Locate the cell with the specified text and output its [X, Y] center coordinate. 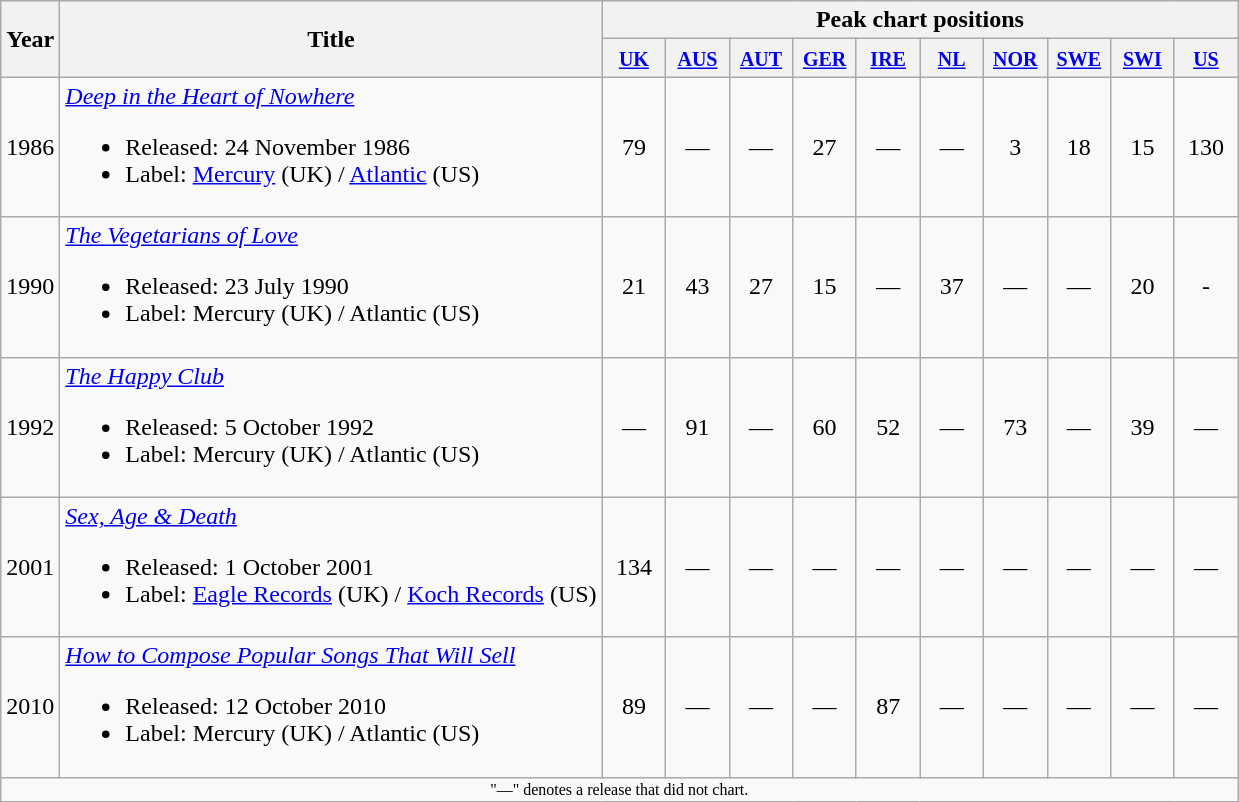
SWE [1079, 58]
IRE [888, 58]
NL [952, 58]
Year [30, 39]
134 [634, 567]
The Vegetarians of LoveReleased: 23 July 1990Label: Mercury (UK) / Atlantic (US) [331, 287]
Sex, Age & DeathReleased: 1 October 2001Label: Eagle Records (UK) / Koch Records (US) [331, 567]
- [1206, 287]
39 [1143, 427]
79 [634, 147]
SWI [1143, 58]
89 [634, 707]
18 [1079, 147]
1992 [30, 427]
130 [1206, 147]
2010 [30, 707]
43 [698, 287]
UK [634, 58]
91 [698, 427]
Deep in the Heart of NowhereReleased: 24 November 1986Label: Mercury (UK) / Atlantic (US) [331, 147]
US [1206, 58]
3 [1015, 147]
60 [825, 427]
20 [1143, 287]
73 [1015, 427]
1990 [30, 287]
52 [888, 427]
Peak chart positions [920, 20]
How to Compose Popular Songs That Will SellReleased: 12 October 2010Label: Mercury (UK) / Atlantic (US) [331, 707]
"—" denotes a release that did not chart. [620, 789]
GER [825, 58]
AUS [698, 58]
37 [952, 287]
The Happy ClubReleased: 5 October 1992Label: Mercury (UK) / Atlantic (US) [331, 427]
1986 [30, 147]
NOR [1015, 58]
2001 [30, 567]
Title [331, 39]
21 [634, 287]
87 [888, 707]
AUT [761, 58]
